Scan for the cell matching the given text and deliver its [X, Y] coordinate at center. 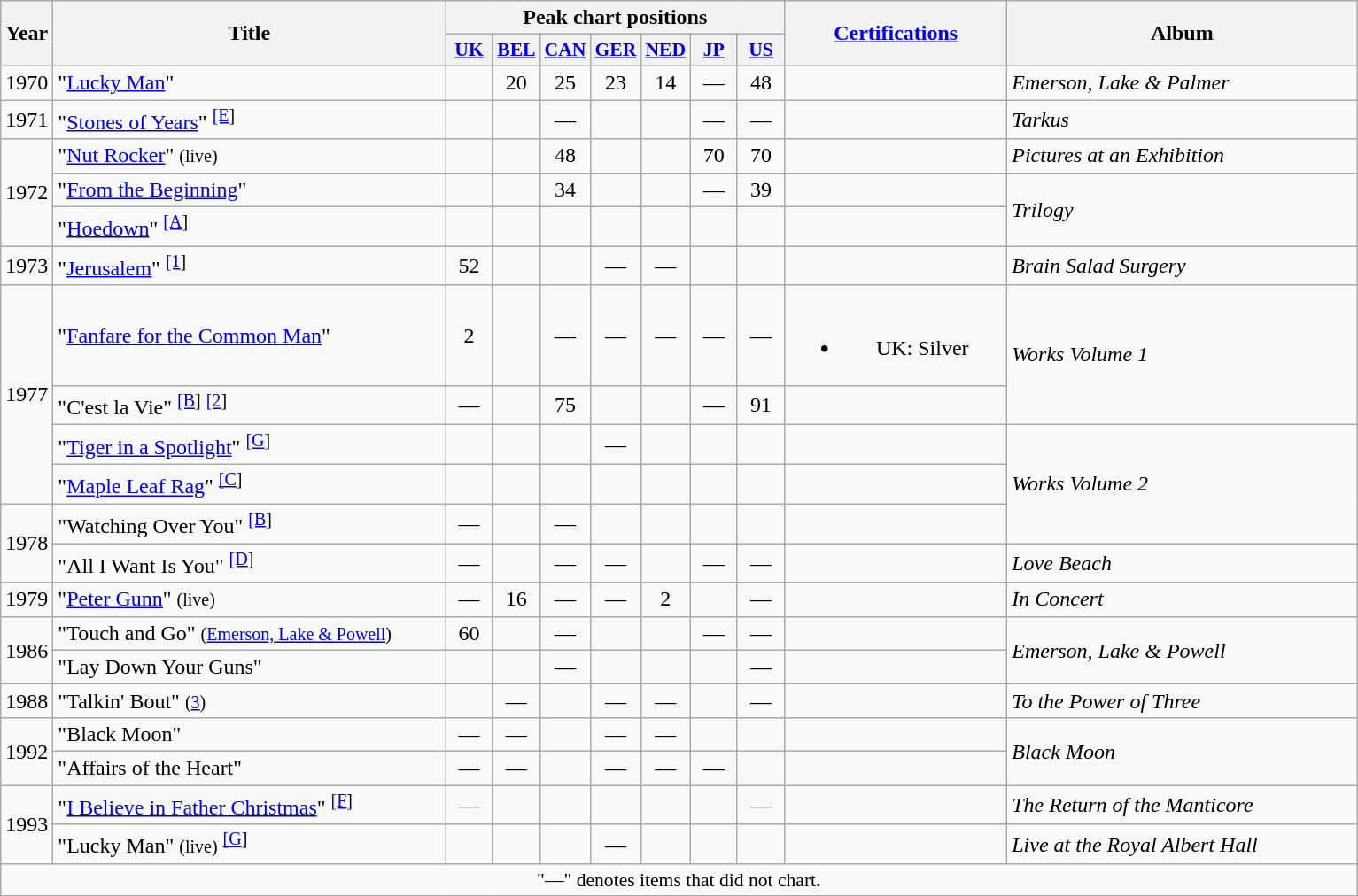
1978 [27, 544]
Emerson, Lake & Powell [1182, 650]
25 [565, 82]
1992 [27, 751]
"Black Moon" [250, 734]
"Lucky Man" (live) [G] [250, 845]
1993 [27, 823]
"Touch and Go" (Emerson, Lake & Powell) [250, 633]
GER [615, 50]
14 [665, 82]
Peak chart positions [615, 18]
1973 [27, 266]
"Tiger in a Spotlight" [G] [250, 444]
UK [469, 50]
23 [615, 82]
"Nut Rocker" (live) [250, 156]
"All I Want Is You" [D] [250, 563]
"Lay Down Your Guns" [250, 667]
Works Volume 2 [1182, 484]
BEL [516, 50]
NED [665, 50]
"I Believe in Father Christmas" [F] [250, 804]
16 [516, 599]
Year [27, 34]
Album [1182, 34]
Works Volume 1 [1182, 355]
Emerson, Lake & Palmer [1182, 82]
"Maple Leaf Rag" [C] [250, 483]
1988 [27, 700]
1979 [27, 599]
Live at the Royal Albert Hall [1182, 845]
75 [565, 406]
"Hoedown" [A] [250, 227]
US [760, 50]
"Talkin' Bout" (3) [250, 700]
"C'est la Vie" [B] [2] [250, 406]
"From the Beginning" [250, 189]
"Fanfare for the Common Man" [250, 335]
"Watching Over You" [B] [250, 524]
JP [714, 50]
"Affairs of the Heart" [250, 768]
"Jerusalem" [1] [250, 266]
Pictures at an Exhibition [1182, 156]
91 [760, 406]
1972 [27, 193]
To the Power of Three [1182, 700]
39 [760, 189]
52 [469, 266]
Brain Salad Surgery [1182, 266]
"Peter Gunn" (live) [250, 599]
Love Beach [1182, 563]
The Return of the Manticore [1182, 804]
1971 [27, 119]
"Stones of Years" [E] [250, 119]
"Lucky Man" [250, 82]
34 [565, 189]
Trilogy [1182, 209]
Certifications [896, 34]
60 [469, 633]
CAN [565, 50]
Title [250, 34]
Tarkus [1182, 119]
1970 [27, 82]
"—" denotes items that did not chart. [679, 880]
Black Moon [1182, 751]
UK: Silver [896, 335]
20 [516, 82]
In Concert [1182, 599]
1986 [27, 650]
1977 [27, 395]
